Pinpoint the cell where the given text exists, returning its (X, Y) midpoint coordinate. 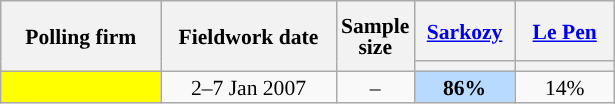
14% (565, 86)
Samplesize (375, 36)
86% (464, 86)
Fieldwork date (248, 36)
2–7 Jan 2007 (248, 86)
Sarkozy (464, 31)
Le Pen (565, 31)
Polling firm (81, 36)
– (375, 86)
